Extract the (x, y) coordinate from the center of the cell holding the provided text.  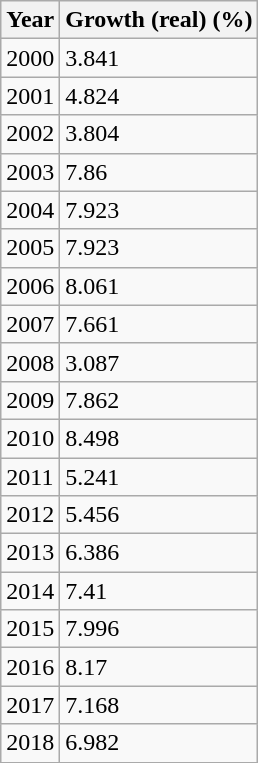
2012 (30, 515)
2014 (30, 591)
8.498 (159, 438)
8.17 (159, 667)
5.241 (159, 477)
7.661 (159, 324)
2005 (30, 248)
5.456 (159, 515)
2000 (30, 58)
2009 (30, 400)
7.86 (159, 172)
2017 (30, 705)
3.087 (159, 362)
4.824 (159, 96)
2007 (30, 324)
2006 (30, 286)
7.996 (159, 629)
6.386 (159, 553)
2008 (30, 362)
6.982 (159, 743)
2015 (30, 629)
2013 (30, 553)
2016 (30, 667)
2001 (30, 96)
2010 (30, 438)
3.804 (159, 134)
8.061 (159, 286)
7.41 (159, 591)
2011 (30, 477)
Growth (real) (%) (159, 20)
7.168 (159, 705)
Year (30, 20)
2004 (30, 210)
2002 (30, 134)
2003 (30, 172)
3.841 (159, 58)
7.862 (159, 400)
2018 (30, 743)
